Pinpoint the cell where the given text exists, returning its [X, Y] midpoint coordinate. 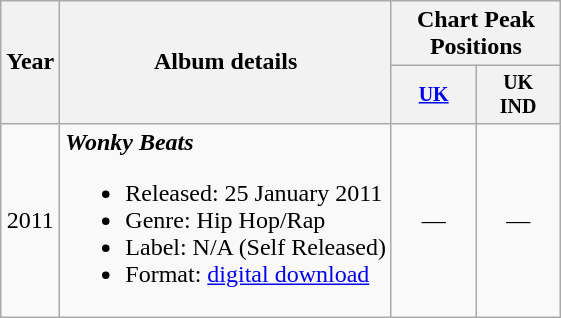
Chart Peak Positions [476, 34]
UK [433, 94]
Wonky BeatsReleased: 25 January 2011Genre: Hip Hop/RapLabel: N/A (Self Released)Format: digital download [226, 220]
Album details [226, 62]
Year [30, 62]
2011 [30, 220]
UKIND [518, 94]
